Scan for the cell matching the given text and deliver its [x, y] coordinate at center. 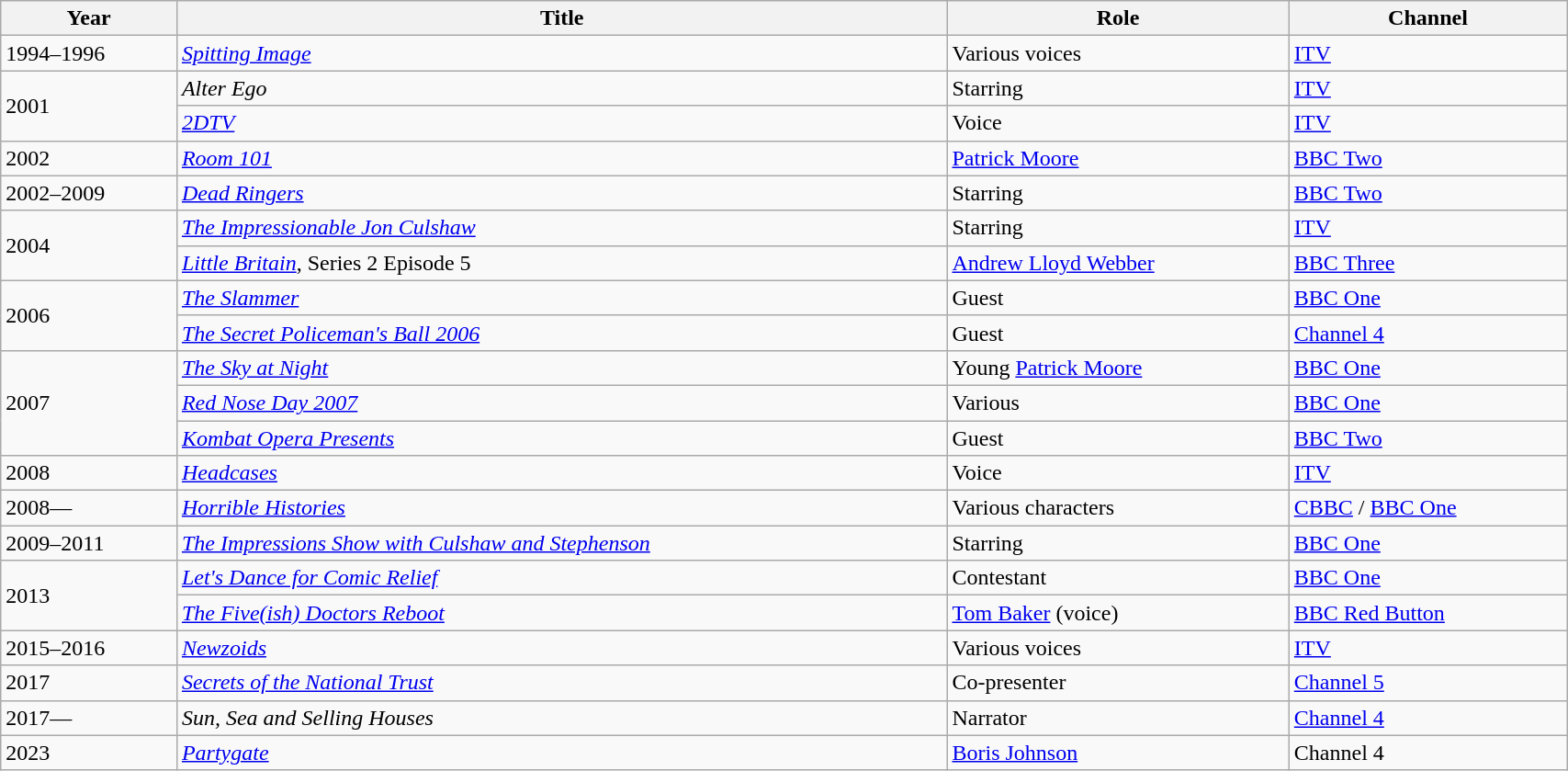
2017— [89, 718]
2008 [89, 473]
BBC Red Button [1427, 613]
The Secret Policeman's Ball 2006 [562, 333]
2004 [89, 245]
Contestant [1118, 578]
Channel 5 [1427, 683]
The Sky at Night [562, 368]
2017 [89, 683]
CBBC / BBC One [1427, 508]
Room 101 [562, 158]
2023 [89, 753]
Boris Johnson [1118, 753]
Alter Ego [562, 88]
Headcases [562, 473]
The Impressionable Jon Culshaw [562, 228]
The Slammer [562, 298]
Little Britain, Series 2 Episode 5 [562, 263]
2009–2011 [89, 543]
Horrible Histories [562, 508]
Narrator [1118, 718]
Dead Ringers [562, 193]
Various [1118, 403]
2008— [89, 508]
Red Nose Day 2007 [562, 403]
The Impressions Show with Culshaw and Stephenson [562, 543]
Let's Dance for Comic Relief [562, 578]
Title [562, 18]
2013 [89, 595]
Young Patrick Moore [1118, 368]
Spitting Image [562, 53]
Patrick Moore [1118, 158]
2006 [89, 315]
2002–2009 [89, 193]
1994–1996 [89, 53]
Kombat Opera Presents [562, 438]
Channel [1427, 18]
Co-presenter [1118, 683]
Year [89, 18]
Secrets of the National Trust [562, 683]
2001 [89, 106]
Partygate [562, 753]
2002 [89, 158]
Role [1118, 18]
Andrew Lloyd Webber [1118, 263]
BBC Three [1427, 263]
Sun, Sea and Selling Houses [562, 718]
2007 [89, 403]
2015–2016 [89, 648]
Newzoids [562, 648]
2DTV [562, 123]
The Five(ish) Doctors Reboot [562, 613]
Tom Baker (voice) [1118, 613]
Various characters [1118, 508]
